Identify which cell holds the provided text, then report its (x, y) central coordinate. 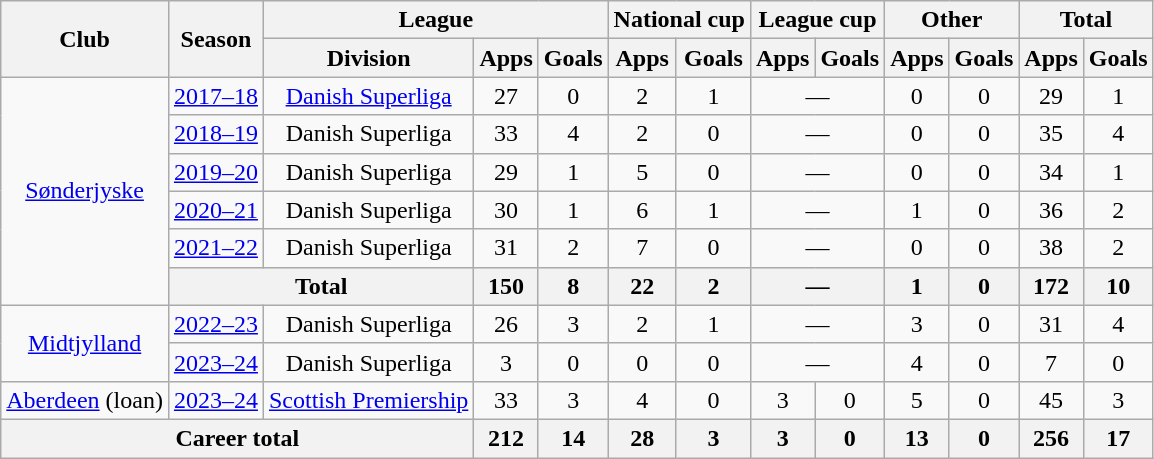
Midtjylland (85, 343)
35 (1051, 134)
6 (642, 210)
212 (506, 438)
38 (1051, 248)
172 (1051, 286)
Season (216, 39)
Scottish Premiership (368, 400)
27 (506, 96)
28 (642, 438)
26 (506, 324)
2019–20 (216, 172)
2022–23 (216, 324)
30 (506, 210)
Aberdeen (loan) (85, 400)
34 (1051, 172)
14 (573, 438)
22 (642, 286)
Other (952, 20)
League cup (817, 20)
256 (1051, 438)
2020–21 (216, 210)
Division (368, 58)
2018–19 (216, 134)
League (436, 20)
Sønderjyske (85, 191)
10 (1118, 286)
8 (573, 286)
36 (1051, 210)
17 (1118, 438)
National cup (679, 20)
Career total (238, 438)
150 (506, 286)
13 (917, 438)
Club (85, 39)
2017–18 (216, 96)
2021–22 (216, 248)
45 (1051, 400)
